Return (X, Y) of the center of cell containing provided text 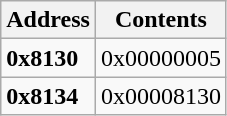
0x8134 (48, 96)
0x8130 (48, 58)
0x00008130 (160, 96)
0x00000005 (160, 58)
Address (48, 20)
Contents (160, 20)
